Scan for the cell matching the given text and deliver its (x, y) coordinate at center. 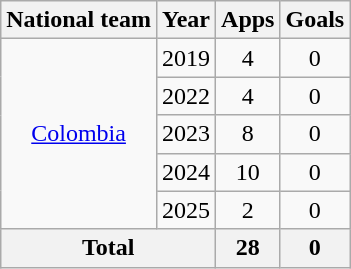
2 (248, 210)
10 (248, 172)
Total (108, 248)
2025 (186, 210)
2019 (186, 58)
2023 (186, 134)
28 (248, 248)
Goals (315, 20)
2024 (186, 172)
Apps (248, 20)
Year (186, 20)
8 (248, 134)
2022 (186, 96)
National team (79, 20)
Colombia (79, 134)
